Identify which cell holds the provided text, then report its [x, y] central coordinate. 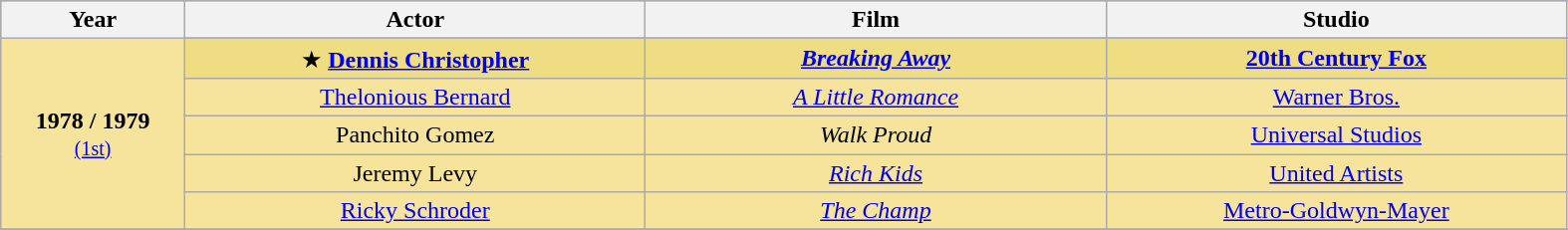
Film [876, 20]
Studio [1336, 20]
Thelonious Bernard [415, 97]
Panchito Gomez [415, 134]
Year [94, 20]
The Champ [876, 211]
Warner Bros. [1336, 97]
United Artists [1336, 172]
Ricky Schroder [415, 211]
20th Century Fox [1336, 59]
Universal Studios [1336, 134]
★ Dennis Christopher [415, 59]
Rich Kids [876, 172]
Actor [415, 20]
Jeremy Levy [415, 172]
Metro-Goldwyn-Mayer [1336, 211]
A Little Romance [876, 97]
1978 / 1979(1st) [94, 134]
Breaking Away [876, 59]
Walk Proud [876, 134]
